Determine the [X, Y] coordinate at the center of the cell enclosing the given text.  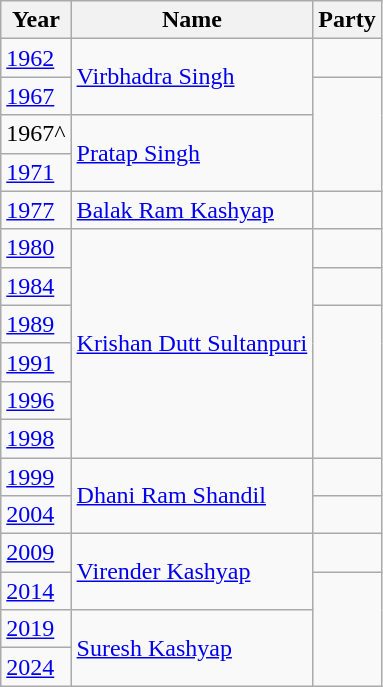
1962 [36, 58]
1999 [36, 477]
1980 [36, 248]
Year [36, 20]
Name [192, 20]
Party [347, 20]
Krishan Dutt Sultanpuri [192, 343]
Dhani Ram Shandil [192, 496]
1991 [36, 362]
Virbhadra Singh [192, 77]
Balak Ram Kashyap [192, 210]
1971 [36, 172]
1989 [36, 324]
1977 [36, 210]
1984 [36, 286]
2024 [36, 667]
2019 [36, 629]
1967 [36, 96]
Pratap Singh [192, 153]
1996 [36, 400]
2004 [36, 515]
Virender Kashyap [192, 572]
1967^ [36, 134]
2009 [36, 553]
1998 [36, 438]
2014 [36, 591]
Suresh Kashyap [192, 648]
